Return (x, y) of the center of cell containing provided text 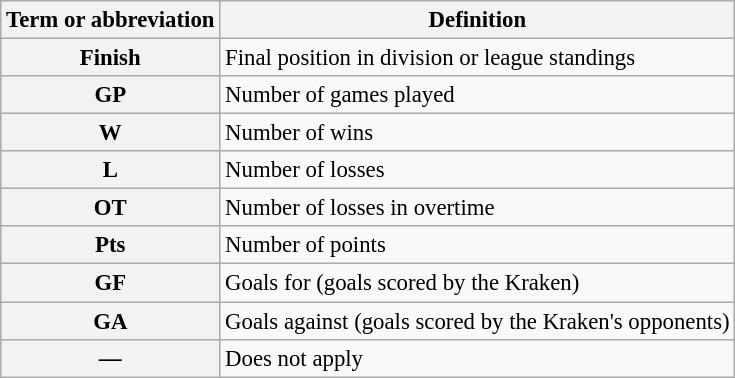
Number of points (478, 245)
GA (110, 321)
— (110, 358)
Pts (110, 245)
Number of games played (478, 95)
GP (110, 95)
Number of wins (478, 133)
W (110, 133)
Does not apply (478, 358)
Number of losses in overtime (478, 208)
L (110, 170)
Finish (110, 58)
Final position in division or league standings (478, 58)
Definition (478, 20)
Goals for (goals scored by the Kraken) (478, 283)
Number of losses (478, 170)
Goals against (goals scored by the Kraken's opponents) (478, 321)
GF (110, 283)
Term or abbreviation (110, 20)
OT (110, 208)
